Capture the cell that displays the provided text and extract its (X, Y) central coordinate. 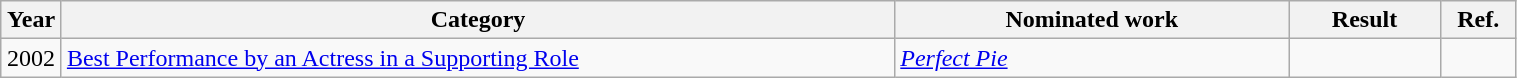
Ref. (1478, 20)
Best Performance by an Actress in a Supporting Role (478, 58)
Nominated work (1092, 20)
Category (478, 20)
2002 (32, 58)
Result (1365, 20)
Year (32, 20)
Perfect Pie (1092, 58)
